Scan for the cell matching the given text and deliver its (x, y) coordinate at center. 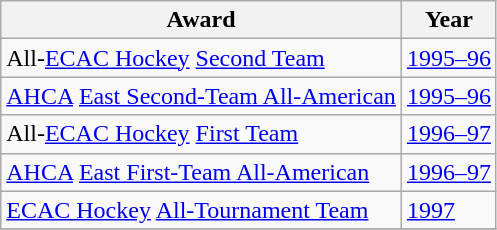
1997 (448, 210)
ECAC Hockey All-Tournament Team (202, 210)
All-ECAC Hockey Second Team (202, 58)
Year (448, 20)
AHCA East Second-Team All-American (202, 96)
All-ECAC Hockey First Team (202, 134)
AHCA East First-Team All-American (202, 172)
Award (202, 20)
